Return the [x, y] coordinate for the center point of the cell that contains the specified text.  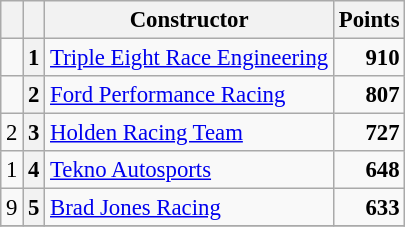
Holden Racing Team [190, 133]
4 [34, 170]
5 [34, 208]
3 [34, 133]
910 [368, 58]
Brad Jones Racing [190, 208]
807 [368, 95]
9 [12, 208]
648 [368, 170]
Ford Performance Racing [190, 95]
Points [368, 20]
633 [368, 208]
727 [368, 133]
Constructor [190, 20]
Triple Eight Race Engineering [190, 58]
Tekno Autosports [190, 170]
